Scan for the cell matching the given text and deliver its (X, Y) coordinate at center. 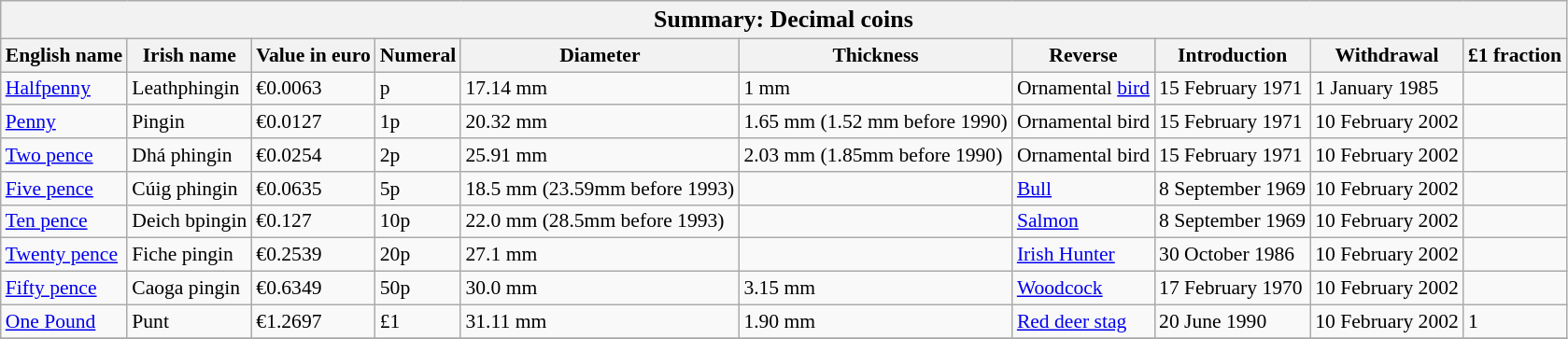
5p (418, 189)
Caoga pingin (189, 289)
Penny (64, 122)
Red deer stag (1083, 321)
€0.0635 (313, 189)
Punt (189, 321)
Deich bpingin (189, 221)
1p (418, 122)
30.0 mm (600, 289)
17 February 1970 (1233, 289)
30 October 1986 (1233, 255)
Value in euro (313, 55)
1 January 1985 (1387, 89)
31.11 mm (600, 321)
Leathphingin (189, 89)
2p (418, 155)
p (418, 89)
Summary: Decimal coins (784, 20)
Five pence (64, 189)
3.15 mm (875, 289)
€0.127 (313, 221)
Bull (1083, 189)
€0.0063 (313, 89)
Dhá phingin (189, 155)
Twenty pence (64, 255)
Irish Hunter (1083, 255)
£1 (418, 321)
€0.0127 (313, 122)
20p (418, 255)
50p (418, 289)
10p (418, 221)
Pingin (189, 122)
20 June 1990 (1233, 321)
Introduction (1233, 55)
€0.2539 (313, 255)
1 (1515, 321)
Two pence (64, 155)
Fiche pingin (189, 255)
€1.2697 (313, 321)
Irish name (189, 55)
Ten pence (64, 221)
One Pound (64, 321)
2.03 mm (1.85mm before 1990) (875, 155)
Reverse (1083, 55)
£1 fraction (1515, 55)
27.1 mm (600, 255)
17.14 mm (600, 89)
1 mm (875, 89)
Withdrawal (1387, 55)
English name (64, 55)
Cúig phingin (189, 189)
€0.6349 (313, 289)
18.5 mm (23.59mm before 1993) (600, 189)
Fifty pence (64, 289)
€0.0254 (313, 155)
Woodcock (1083, 289)
20.32 mm (600, 122)
Thickness (875, 55)
1.90 mm (875, 321)
22.0 mm (28.5mm before 1993) (600, 221)
Halfpenny (64, 89)
25.91 mm (600, 155)
Diameter (600, 55)
Numeral (418, 55)
1.65 mm (1.52 mm before 1990) (875, 122)
Salmon (1083, 221)
